Detect which cell encompasses the target text, then output its [X, Y] center coordinate. 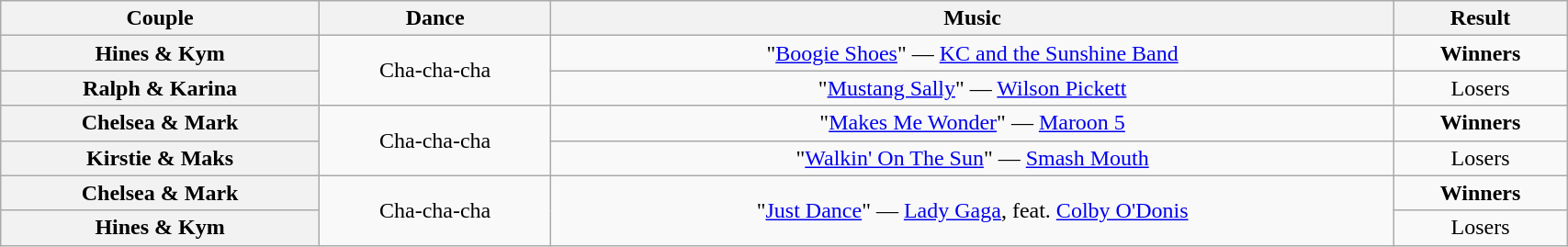
"Walkin' On The Sun" — Smash Mouth [973, 158]
Music [973, 18]
Couple [160, 18]
Result [1480, 18]
Dance [434, 18]
"Makes Me Wonder" — Maroon 5 [973, 123]
Ralph & Karina [160, 88]
Kirstie & Maks [160, 158]
"Just Dance" — Lady Gaga, feat. Colby O'Donis [973, 210]
"Mustang Sally" — Wilson Pickett [973, 88]
"Boogie Shoes" — KC and the Sunshine Band [973, 53]
